Search for the cell housing the specified text and yield its (x, y) center coordinate. 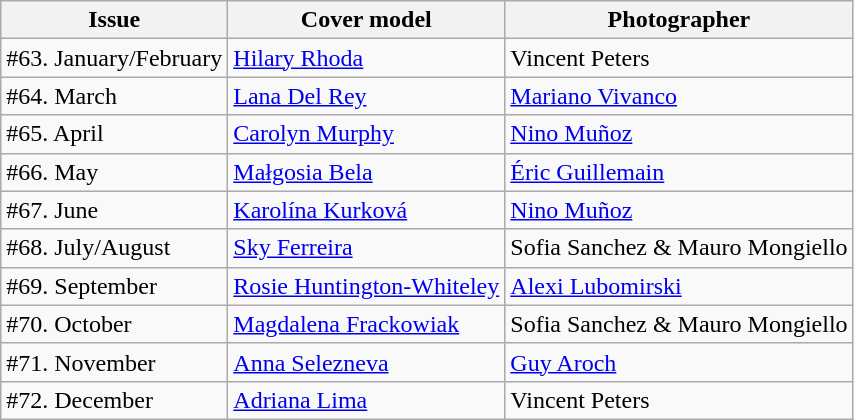
#66. May (114, 172)
#70. October (114, 324)
Adriana Lima (366, 400)
#69. September (114, 286)
Cover model (366, 20)
Issue (114, 20)
Lana Del Rey (366, 96)
Sky Ferreira (366, 248)
Rosie Huntington-Whiteley (366, 286)
#64. March (114, 96)
Karolína Kurková (366, 210)
#72. December (114, 400)
Magdalena Frackowiak (366, 324)
#71. November (114, 362)
Éric Guillemain (679, 172)
Małgosia Bela (366, 172)
#68. July/August (114, 248)
Carolyn Murphy (366, 134)
#63. January/February (114, 58)
Anna Selezneva (366, 362)
Alexi Lubomirski (679, 286)
Mariano Vivanco (679, 96)
Guy Aroch (679, 362)
#67. June (114, 210)
Photographer (679, 20)
Hilary Rhoda (366, 58)
#65. April (114, 134)
